Search for the cell housing the specified text and yield its (x, y) center coordinate. 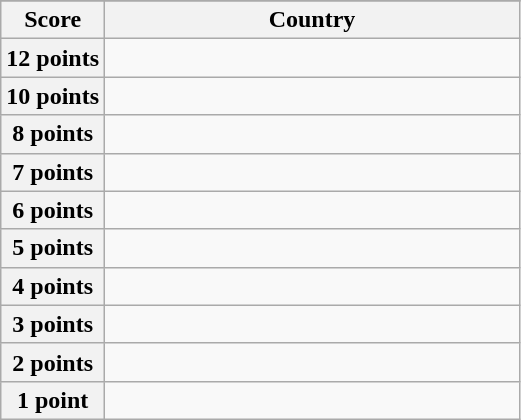
5 points (53, 248)
8 points (53, 134)
Country (312, 20)
1 point (53, 400)
Score (53, 20)
2 points (53, 362)
7 points (53, 172)
6 points (53, 210)
10 points (53, 96)
3 points (53, 324)
4 points (53, 286)
12 points (53, 58)
